For the text-containing cell, return its midpoint in (X, Y) coordinate format. 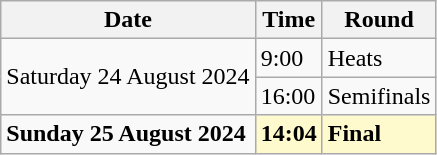
Round (379, 20)
Date (128, 20)
Sunday 25 August 2024 (128, 134)
Time (288, 20)
14:04 (288, 134)
Final (379, 134)
Semifinals (379, 96)
Saturday 24 August 2024 (128, 77)
9:00 (288, 58)
16:00 (288, 96)
Heats (379, 58)
